Identify which cell holds the provided text, then report its (X, Y) central coordinate. 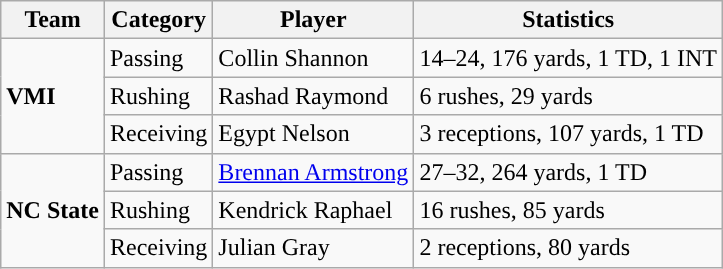
Category (158, 20)
Egypt Nelson (314, 134)
Team (53, 20)
Julian Gray (314, 248)
6 rushes, 29 yards (568, 96)
Kendrick Raphael (314, 210)
VMI (53, 96)
Brennan Armstrong (314, 172)
3 receptions, 107 yards, 1 TD (568, 134)
16 rushes, 85 yards (568, 210)
2 receptions, 80 yards (568, 248)
Rashad Raymond (314, 96)
Collin Shannon (314, 58)
Player (314, 20)
Statistics (568, 20)
14–24, 176 yards, 1 TD, 1 INT (568, 58)
27–32, 264 yards, 1 TD (568, 172)
NC State (53, 210)
